Return the [X, Y] coordinate for the center point of the cell that contains the specified text.  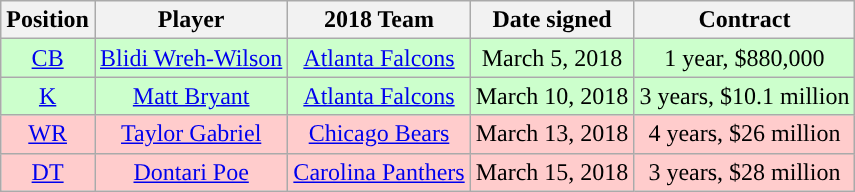
Player [190, 20]
March 13, 2018 [552, 134]
K [48, 96]
March 5, 2018 [552, 58]
Position [48, 20]
Date signed [552, 20]
3 years, $10.1 million [744, 96]
WR [48, 134]
Dontari Poe [190, 172]
CB [48, 58]
3 years, $28 million [744, 172]
4 years, $26 million [744, 134]
Taylor Gabriel [190, 134]
2018 Team [379, 20]
1 year, $880,000 [744, 58]
March 10, 2018 [552, 96]
Blidi Wreh-Wilson [190, 58]
Carolina Panthers [379, 172]
March 15, 2018 [552, 172]
Matt Bryant [190, 96]
Chicago Bears [379, 134]
Contract [744, 20]
DT [48, 172]
